Scan for the cell matching the given text and deliver its (x, y) coordinate at center. 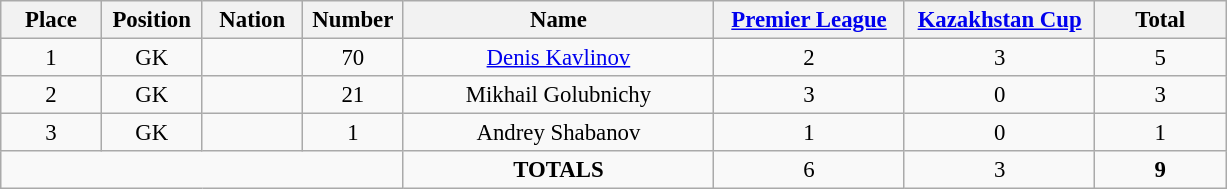
Place (52, 20)
Mikhail Golubnichy (558, 95)
Denis Kavlinov (558, 58)
Kazakhstan Cup (1000, 20)
Name (558, 20)
Premier League (810, 20)
21 (354, 95)
5 (1160, 58)
Position (152, 20)
Andrey Shabanov (558, 133)
Total (1160, 20)
Number (354, 20)
9 (1160, 170)
70 (354, 58)
Nation (252, 20)
TOTALS (558, 170)
6 (810, 170)
